Pinpoint the cell where the given text exists, returning its (x, y) midpoint coordinate. 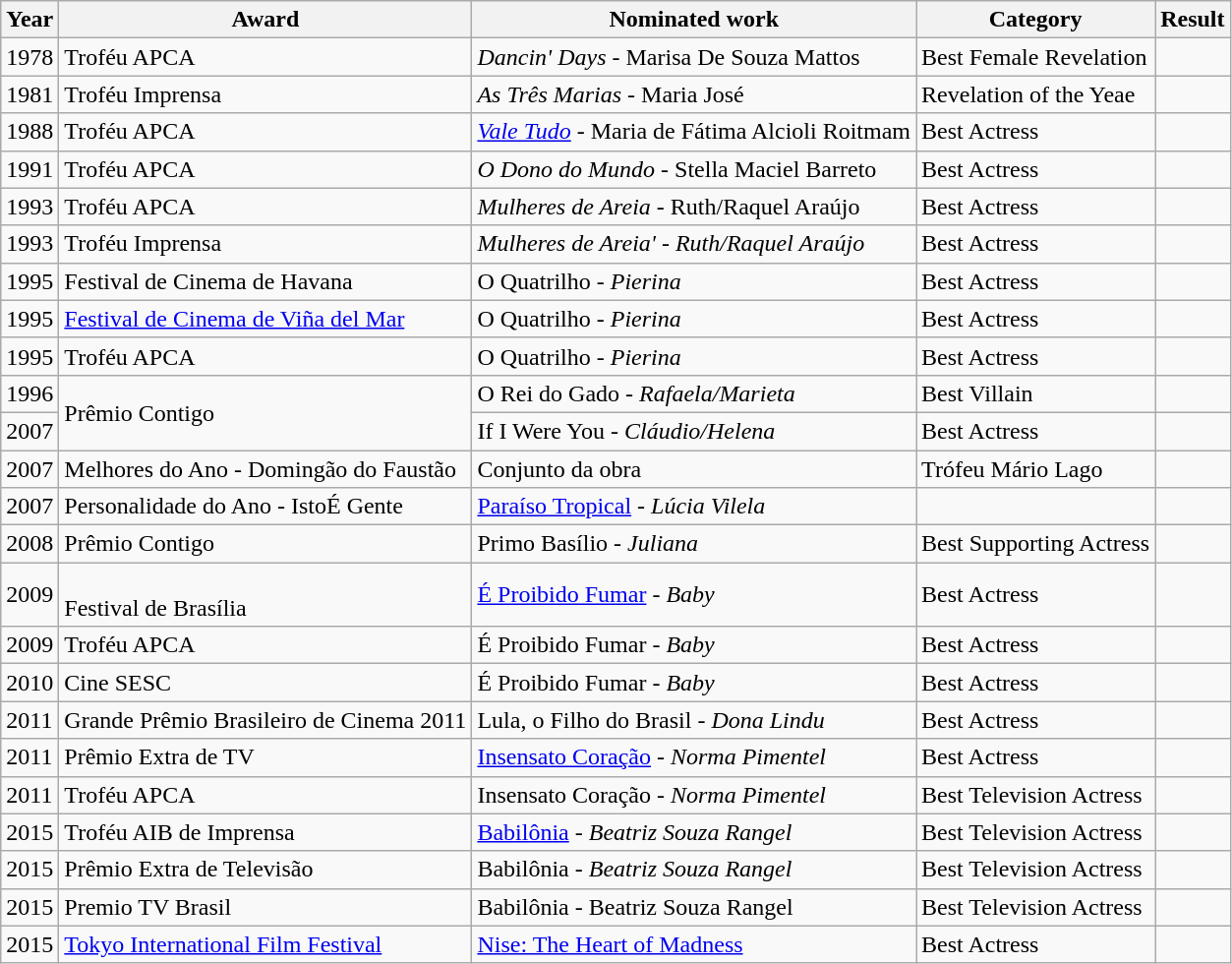
Premio TV Brasil (265, 907)
Personalidade do Ano - IstoÉ Gente (265, 507)
Lula, o Filho do Brasil - Dona Lindu (694, 720)
Melhores do Ano - Domingão do Faustão (265, 469)
If I Were You - Cláudio/Helena (694, 431)
Vale Tudo - Maria de Fátima Alcioli Roitmam (694, 132)
As Três Marias - Maria José (694, 94)
Mulheres de Areia' - Ruth/Raquel Araújo (694, 244)
Year (29, 20)
Grande Prêmio Brasileiro de Cinema 2011 (265, 720)
Prêmio Extra de TV (265, 757)
Award (265, 20)
Best Supporting Actress (1036, 544)
Paraíso Tropical - Lúcia Vilela (694, 507)
2008 (29, 544)
O Dono do Mundo - Stella Maciel Barreto (694, 169)
Nise: The Heart of Madness (694, 944)
Best Villain (1036, 393)
Conjunto da obra (694, 469)
Mulheres de Areia - Ruth/Raquel Araújo (694, 207)
Trófeu Mário Lago (1036, 469)
Festival de Cinema de Viña del Mar (265, 319)
2010 (29, 683)
Prêmio Extra de Televisão (265, 870)
Category (1036, 20)
Result (1193, 20)
Cine SESC (265, 683)
Nominated work (694, 20)
Tokyo International Film Festival (265, 944)
Festival de Cinema de Havana (265, 281)
Festival de Brasília (265, 594)
Primo Basílio - Juliana (694, 544)
Troféu AIB de Imprensa (265, 832)
1988 (29, 132)
1978 (29, 57)
Best Female Revelation (1036, 57)
Revelation of the Yeae (1036, 94)
1981 (29, 94)
O Rei do Gado - Rafaela/Marieta (694, 393)
1996 (29, 393)
Dancin' Days - Marisa De Souza Mattos (694, 57)
1991 (29, 169)
